Search for the cell housing the specified text and yield its (X, Y) center coordinate. 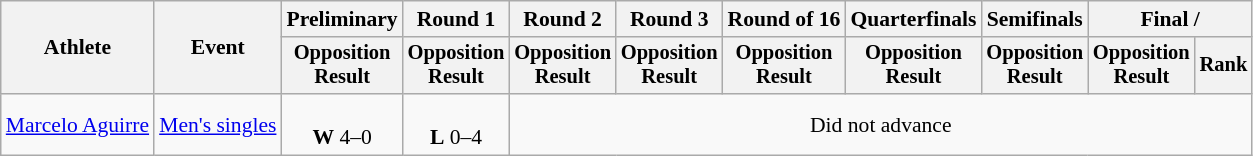
Did not advance (880, 124)
Athlete (78, 48)
Rank (1224, 66)
Marcelo Aguirre (78, 124)
Semifinals (1034, 19)
Round 1 (456, 19)
Final / (1170, 19)
Quarterfinals (913, 19)
W 4–0 (342, 124)
Round of 16 (784, 19)
Event (218, 48)
Preliminary (342, 19)
L 0–4 (456, 124)
Round 2 (562, 19)
Round 3 (670, 19)
Men's singles (218, 124)
